Return the [x, y] coordinate for the center point of the cell that contains the specified text.  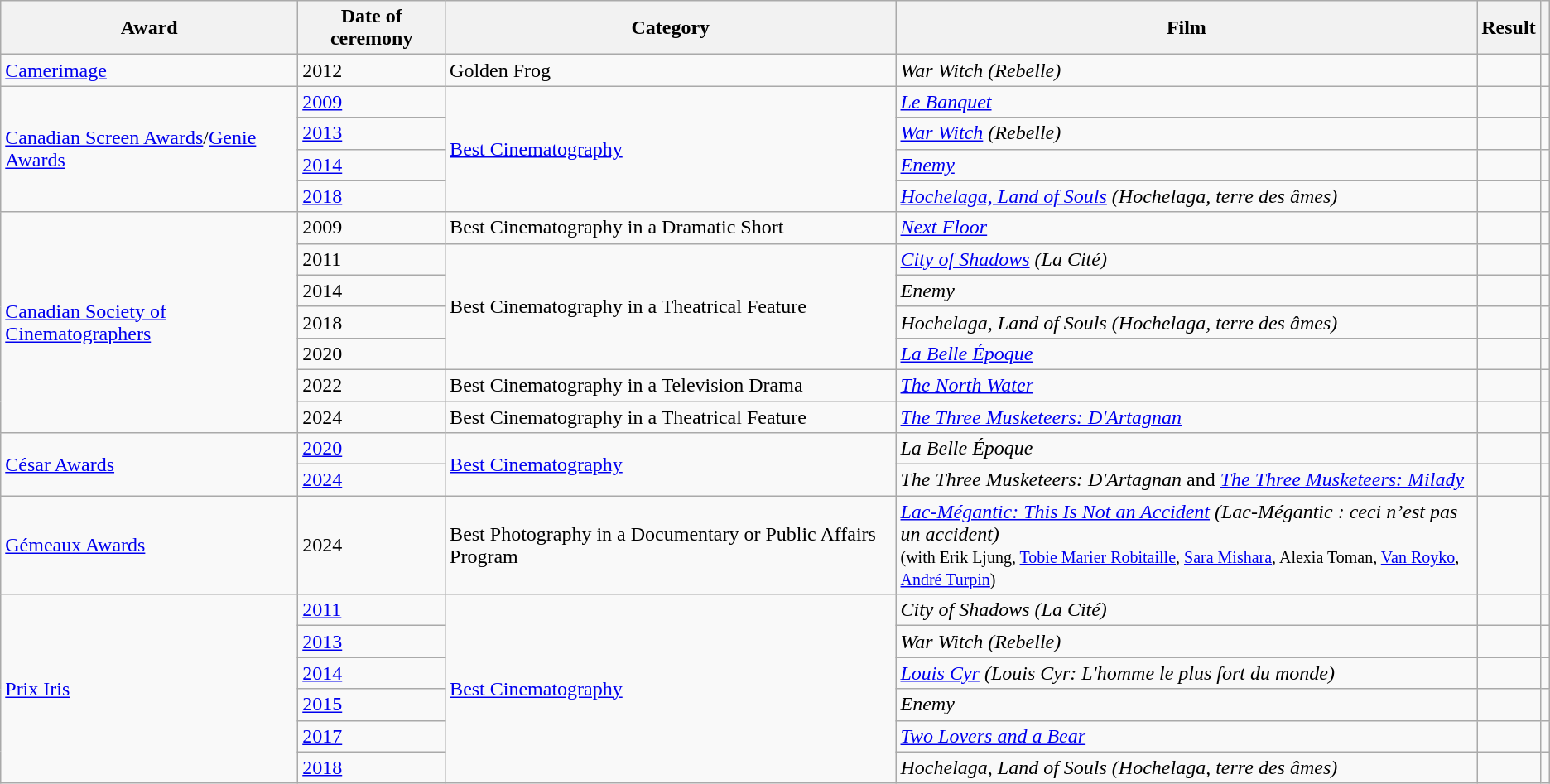
Le Banquet [1187, 102]
Next Floor [1187, 228]
Film [1187, 28]
Best Cinematography in a Television Drama [671, 385]
2015 [372, 705]
The Three Musketeers: D'Artagnan and The Three Musketeers: Milady [1187, 480]
Gémeaux Awards [149, 545]
Best Cinematography in a Dramatic Short [671, 228]
Award [149, 28]
Canadian Screen Awards/Genie Awards [149, 149]
Two Lovers and a Bear [1187, 736]
Canadian Society of Cinematographers [149, 322]
Date of ceremony [372, 28]
2022 [372, 385]
2012 [372, 70]
The Three Musketeers: D'Artagnan [1187, 416]
The North Water [1187, 385]
2017 [372, 736]
Result [1509, 28]
Camerimage [149, 70]
Best Photography in a Documentary or Public Affairs Program [671, 545]
Louis Cyr (Louis Cyr: L'homme le plus fort du monde) [1187, 673]
César Awards [149, 464]
Category [671, 28]
Prix Iris [149, 689]
Golden Frog [671, 70]
